Pinpoint the cell where the given text exists, returning its (X, Y) midpoint coordinate. 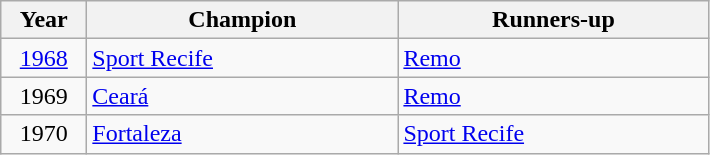
Ceará (242, 96)
1970 (44, 134)
Runners-up (554, 20)
Champion (242, 20)
Fortaleza (242, 134)
1968 (44, 58)
1969 (44, 96)
Year (44, 20)
